Search for the cell housing the specified text and yield its [X, Y] center coordinate. 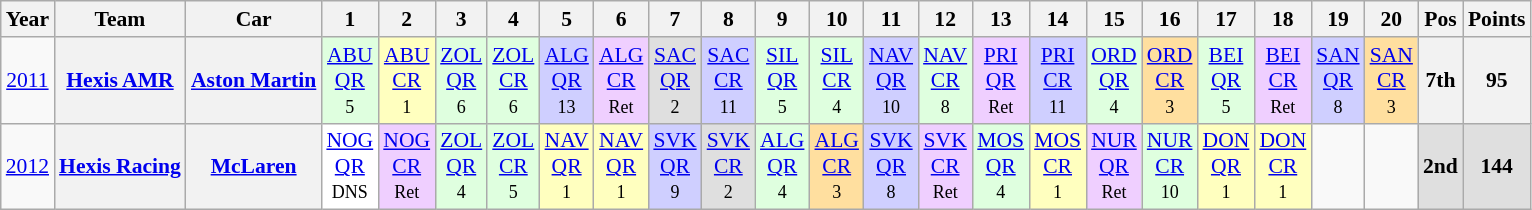
NAVQR10 [891, 80]
5 [566, 19]
BEIQR5 [1226, 80]
ZOLQR6 [461, 80]
Pos [1440, 19]
8 [728, 19]
Car [254, 19]
6 [621, 19]
14 [1058, 19]
4 [513, 19]
PRIQRRet [1000, 80]
Hexis AMR [120, 80]
19 [1338, 19]
10 [836, 19]
144 [1497, 166]
SILCR4 [836, 80]
NAVCR8 [945, 80]
NURCR10 [1170, 166]
ZOLQR4 [461, 166]
SVKQR8 [891, 166]
PRICR11 [1058, 80]
3 [461, 19]
NURQRRet [1114, 166]
ZOLCR5 [513, 166]
ABUQR5 [350, 80]
Team [120, 19]
2 [406, 19]
15 [1114, 19]
SVKCRRet [945, 166]
DONCR1 [1282, 166]
BEICRRet [1282, 80]
ORDCR3 [1170, 80]
SACQR2 [674, 80]
SANQR8 [1338, 80]
ABUCR1 [406, 80]
MOSQR4 [1000, 166]
16 [1170, 19]
ALGCR3 [836, 166]
12 [945, 19]
McLaren [254, 166]
Points [1497, 19]
2011 [28, 80]
ALGQR4 [782, 166]
Year [28, 19]
13 [1000, 19]
1 [350, 19]
SVKCR2 [728, 166]
Aston Martin [254, 80]
NOGCRRet [406, 166]
2nd [1440, 166]
11 [891, 19]
18 [1282, 19]
MOSCR1 [1058, 166]
ZOLCR6 [513, 80]
95 [1497, 80]
17 [1226, 19]
7 [674, 19]
20 [1392, 19]
7th [1440, 80]
2012 [28, 166]
SILQR5 [782, 80]
SVKQR9 [674, 166]
SANCR3 [1392, 80]
ALGCRRet [621, 80]
SACCR11 [728, 80]
9 [782, 19]
ALGQR13 [566, 80]
NOGQRDNS [350, 166]
DONQR1 [1226, 166]
Hexis Racing [120, 166]
ORDQR4 [1114, 80]
